Provide the (x, y) coordinate of the cell's center where the given text is located.  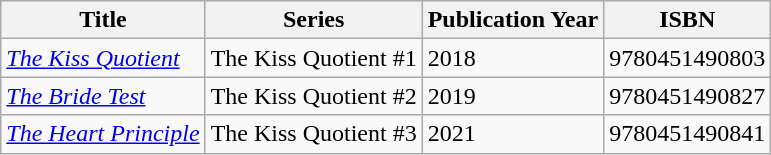
ISBN (688, 20)
The Kiss Quotient #1 (314, 58)
The Kiss Quotient #3 (314, 134)
Series (314, 20)
2021 (513, 134)
2019 (513, 96)
9780451490803 (688, 58)
The Bride Test (103, 96)
2018 (513, 58)
Title (103, 20)
9780451490827 (688, 96)
9780451490841 (688, 134)
The Kiss Quotient #2 (314, 96)
Publication Year (513, 20)
The Heart Principle (103, 134)
The Kiss Quotient (103, 58)
